Determine the (x, y) coordinate at the center of the cell enclosing the given text.  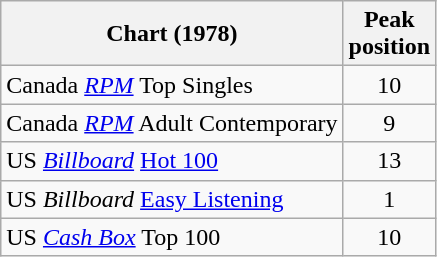
13 (389, 161)
9 (389, 123)
US Billboard Easy Listening (172, 199)
Chart (1978) (172, 34)
Canada RPM Top Singles (172, 85)
Peakposition (389, 34)
US Cash Box Top 100 (172, 237)
US Billboard Hot 100 (172, 161)
Canada RPM Adult Contemporary (172, 123)
1 (389, 199)
